Locate the cell with the specified text and output its [x, y] center coordinate. 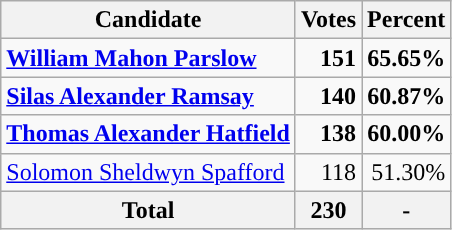
230 [328, 210]
Percent [406, 20]
118 [328, 172]
William Mahon Parslow [148, 58]
60.00% [406, 134]
Votes [328, 20]
Total [148, 210]
51.30% [406, 172]
Solomon Sheldwyn Spafford [148, 172]
- [406, 210]
60.87% [406, 96]
Silas Alexander Ramsay [148, 96]
140 [328, 96]
Candidate [148, 20]
Thomas Alexander Hatfield [148, 134]
138 [328, 134]
151 [328, 58]
65.65% [406, 58]
